Extract the [x, y] coordinate from the center of the cell holding the provided text.  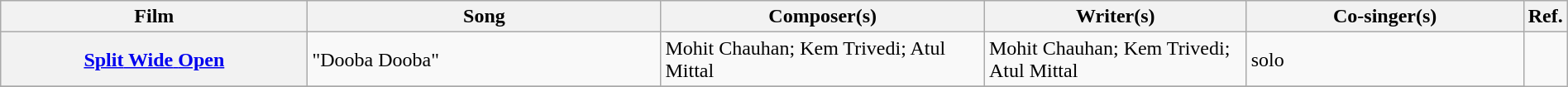
Song [485, 17]
solo [1384, 60]
Film [154, 17]
Ref. [1545, 17]
"Dooba Dooba" [485, 60]
Split Wide Open [154, 60]
Co-singer(s) [1384, 17]
Composer(s) [822, 17]
Writer(s) [1115, 17]
